Extract the (x, y) coordinate from the center of the cell holding the provided text.  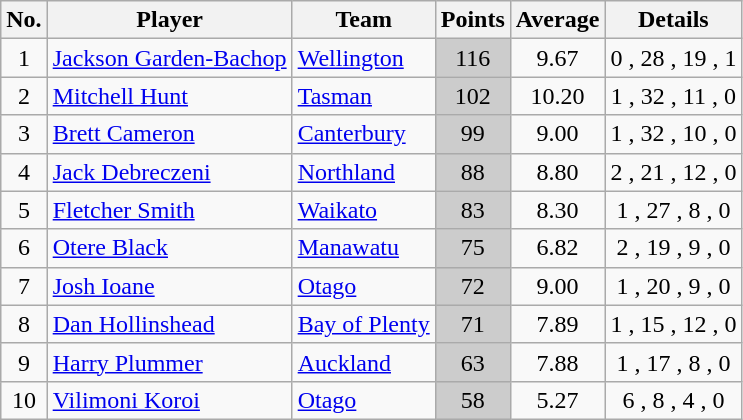
Jackson Garden-Bachop (170, 58)
8 (24, 324)
72 (472, 286)
10.20 (558, 96)
8.30 (558, 210)
1 (24, 58)
Mitchell Hunt (170, 96)
1 , 32 , 10 , 0 (674, 134)
9.67 (558, 58)
2 , 19 , 9 , 0 (674, 248)
Player (170, 20)
2 , 21 , 12 , 0 (674, 172)
Josh Ioane (170, 286)
75 (472, 248)
Points (472, 20)
71 (472, 324)
7.89 (558, 324)
Auckland (364, 362)
1 , 20 , 9 , 0 (674, 286)
1 , 27 , 8 , 0 (674, 210)
1 , 32 , 11 , 0 (674, 96)
6 (24, 248)
Bay of Plenty (364, 324)
6 , 8 , 4 , 0 (674, 400)
3 (24, 134)
1 , 15 , 12 , 0 (674, 324)
58 (472, 400)
116 (472, 58)
2 (24, 96)
Canterbury (364, 134)
Manawatu (364, 248)
Vilimoni Koroi (170, 400)
Tasman (364, 96)
6.82 (558, 248)
10 (24, 400)
0 , 28 , 19 , 1 (674, 58)
Details (674, 20)
83 (472, 210)
5 (24, 210)
Harry Plummer (170, 362)
Wellington (364, 58)
63 (472, 362)
Brett Cameron (170, 134)
Otere Black (170, 248)
5.27 (558, 400)
88 (472, 172)
9 (24, 362)
8.80 (558, 172)
102 (472, 96)
1 , 17 , 8 , 0 (674, 362)
7.88 (558, 362)
4 (24, 172)
Northland (364, 172)
Waikato (364, 210)
Team (364, 20)
7 (24, 286)
Jack Debreczeni (170, 172)
99 (472, 134)
Average (558, 20)
No. (24, 20)
Dan Hollinshead (170, 324)
Fletcher Smith (170, 210)
